Return (X, Y) of the center of cell containing provided text 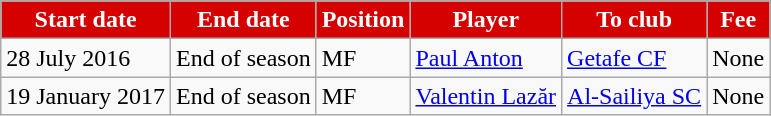
Fee (738, 20)
19 January 2017 (86, 96)
28 July 2016 (86, 58)
Start date (86, 20)
To club (634, 20)
Paul Anton (486, 58)
Al-Sailiya SC (634, 96)
Player (486, 20)
Position (363, 20)
Getafe CF (634, 58)
Valentin Lazăr (486, 96)
End date (243, 20)
